Return the (x, y) coordinate for the center point of the cell that contains the specified text.  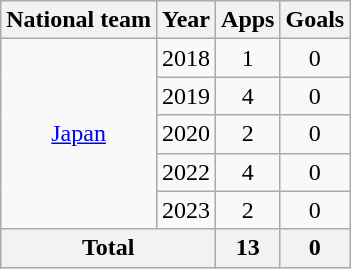
Japan (79, 134)
Year (186, 20)
Total (108, 248)
1 (248, 58)
Apps (248, 20)
National team (79, 20)
2019 (186, 96)
13 (248, 248)
2023 (186, 210)
2020 (186, 134)
2018 (186, 58)
Goals (315, 20)
2022 (186, 172)
